Pinpoint the cell where the given text exists, returning its [x, y] midpoint coordinate. 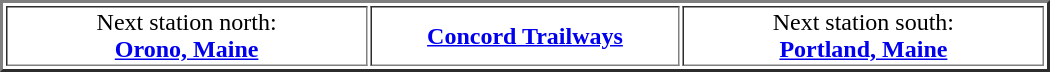
Next station south:Portland, Maine [864, 36]
Concord Trailways [525, 36]
Next station north:Orono, Maine [186, 36]
